Locate the cell with the specified text and output its (x, y) center coordinate. 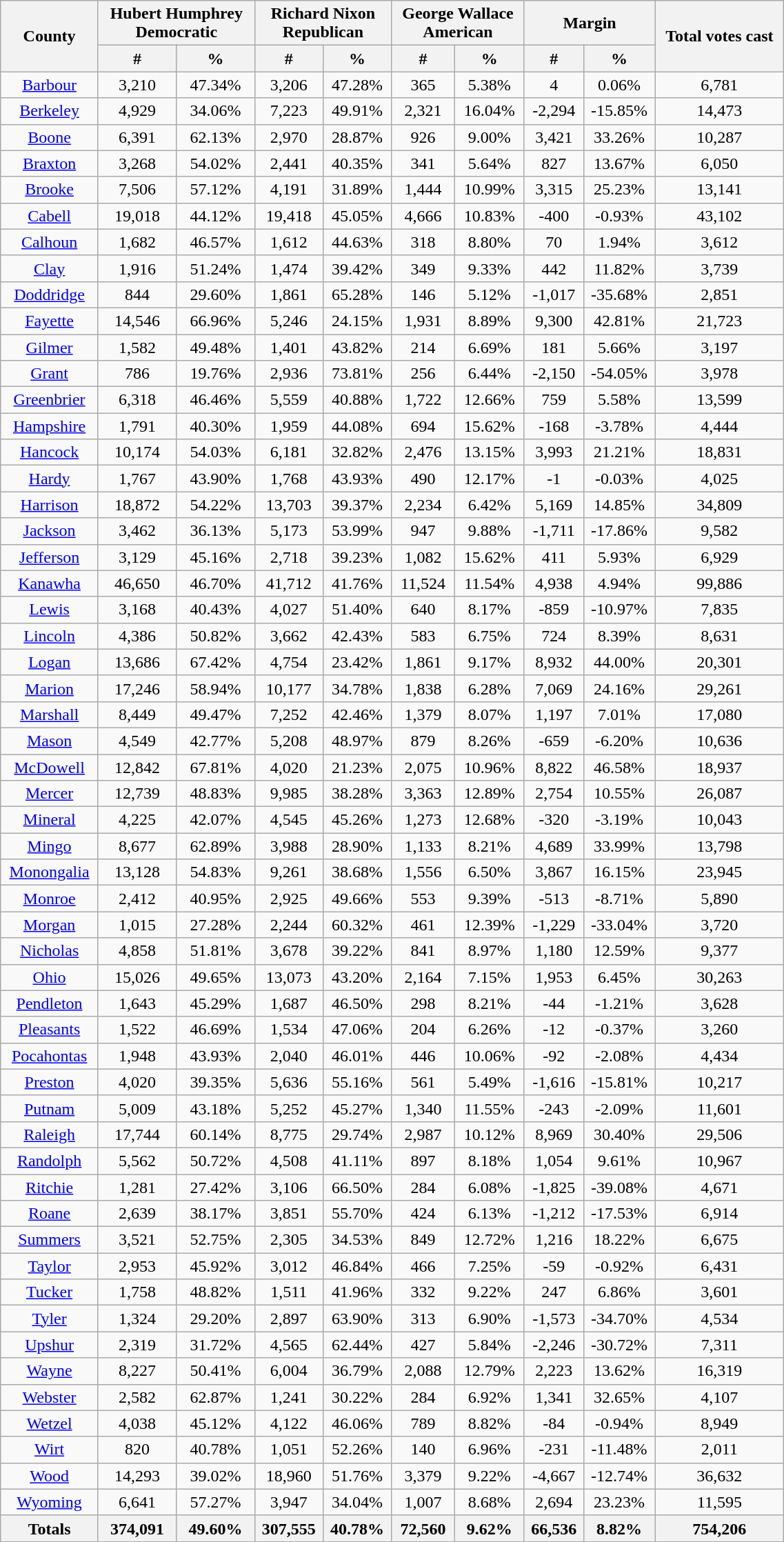
62.87% (215, 1397)
1,768 (288, 479)
-17.86% (619, 531)
39.42% (357, 268)
41.96% (357, 1292)
67.42% (215, 662)
4,929 (137, 111)
47.28% (357, 85)
30.22% (357, 1397)
341 (423, 163)
11.54% (490, 583)
55.70% (357, 1214)
42.07% (215, 820)
694 (423, 426)
442 (554, 268)
16,319 (720, 1371)
5.84% (490, 1345)
5,562 (137, 1161)
34,809 (720, 505)
8,932 (554, 662)
13,599 (720, 400)
14,473 (720, 111)
-12.74% (619, 1476)
44.08% (357, 426)
1,082 (423, 557)
3,168 (137, 610)
48.97% (357, 741)
466 (423, 1266)
6,431 (720, 1266)
1,340 (423, 1108)
9.00% (490, 137)
44.00% (619, 662)
28.90% (357, 846)
897 (423, 1161)
1,687 (288, 1003)
4,386 (137, 636)
44.12% (215, 216)
34.06% (215, 111)
9.62% (490, 1528)
3,197 (720, 347)
6.13% (490, 1214)
Tyler (50, 1319)
-243 (554, 1108)
1.94% (619, 242)
3,315 (554, 190)
6.50% (490, 872)
640 (423, 610)
15,026 (137, 977)
-1,573 (554, 1319)
38.68% (357, 872)
1,054 (554, 1161)
16.15% (619, 872)
9.88% (490, 531)
Roane (50, 1214)
48.83% (215, 794)
Kanawha (50, 583)
1,682 (137, 242)
43.18% (215, 1108)
49.48% (215, 347)
1,133 (423, 846)
-3.19% (619, 820)
427 (423, 1345)
13,128 (137, 872)
10,287 (720, 137)
2,639 (137, 1214)
46.84% (357, 1266)
44.63% (357, 242)
181 (554, 347)
-2,150 (554, 374)
66.50% (357, 1187)
-44 (554, 1003)
-15.81% (619, 1082)
3,206 (288, 85)
12.39% (490, 925)
Summers (50, 1240)
Hampshire (50, 426)
3,379 (423, 1476)
45.27% (357, 1108)
Total votes cast (720, 36)
-4,667 (554, 1476)
10,217 (720, 1082)
10.55% (619, 794)
Clay (50, 268)
5.49% (490, 1082)
Taylor (50, 1266)
46.57% (215, 242)
8.97% (490, 951)
8,631 (720, 636)
42.46% (357, 714)
247 (554, 1292)
30.40% (619, 1134)
3,662 (288, 636)
19,018 (137, 216)
-1,616 (554, 1082)
1,051 (288, 1450)
4,225 (137, 820)
11,595 (720, 1502)
17,246 (137, 688)
Margin (590, 23)
10.96% (490, 768)
349 (423, 268)
879 (423, 741)
841 (423, 951)
6.08% (490, 1187)
-0.03% (619, 479)
14,293 (137, 1476)
51.81% (215, 951)
8.68% (490, 1502)
7,252 (288, 714)
Wayne (50, 1371)
Grant (50, 374)
50.82% (215, 636)
214 (423, 347)
3,988 (288, 846)
10.06% (490, 1056)
30,263 (720, 977)
31.89% (357, 190)
4,671 (720, 1187)
1,341 (554, 1397)
41.76% (357, 583)
13.67% (619, 163)
6.96% (490, 1450)
1,474 (288, 268)
13,703 (288, 505)
-54.05% (619, 374)
4,666 (423, 216)
9.33% (490, 268)
6.28% (490, 688)
54.22% (215, 505)
1,791 (137, 426)
63.90% (357, 1319)
10,967 (720, 1161)
-2.09% (619, 1108)
6.90% (490, 1319)
3,612 (720, 242)
724 (554, 636)
32.82% (357, 452)
-35.68% (619, 294)
1,959 (288, 426)
3,867 (554, 872)
3,363 (423, 794)
1,197 (554, 714)
41,712 (288, 583)
6,781 (720, 85)
46.58% (619, 768)
849 (423, 1240)
13,686 (137, 662)
1,273 (423, 820)
1,444 (423, 190)
40.43% (215, 610)
6.26% (490, 1030)
42.43% (357, 636)
5,636 (288, 1082)
51.24% (215, 268)
-15.85% (619, 111)
49.91% (357, 111)
-0.94% (619, 1423)
Tucker (50, 1292)
Gilmer (50, 347)
42.77% (215, 741)
8,227 (137, 1371)
Cabell (50, 216)
60.32% (357, 925)
24.16% (619, 688)
Braxton (50, 163)
60.14% (215, 1134)
-2,294 (554, 111)
12,739 (137, 794)
5.58% (619, 400)
-34.70% (619, 1319)
-1,711 (554, 531)
49.65% (215, 977)
1,722 (423, 400)
3,947 (288, 1502)
62.44% (357, 1345)
9,300 (554, 321)
6,914 (720, 1214)
43.20% (357, 977)
46.46% (215, 400)
4,027 (288, 610)
18,960 (288, 1476)
-92 (554, 1056)
19.76% (215, 374)
5.64% (490, 163)
57.12% (215, 190)
926 (423, 137)
73.81% (357, 374)
40.35% (357, 163)
46.69% (215, 1030)
62.89% (215, 846)
4,107 (720, 1397)
50.72% (215, 1161)
7,506 (137, 190)
1,401 (288, 347)
8,949 (720, 1423)
365 (423, 85)
66.96% (215, 321)
12.89% (490, 794)
21,723 (720, 321)
45.16% (215, 557)
Randolph (50, 1161)
583 (423, 636)
789 (423, 1423)
8,969 (554, 1134)
Preston (50, 1082)
5,173 (288, 531)
3,210 (137, 85)
8.26% (490, 741)
Mercer (50, 794)
827 (554, 163)
Harrison (50, 505)
66,536 (554, 1528)
18.22% (619, 1240)
374,091 (137, 1528)
947 (423, 531)
8.18% (490, 1161)
-168 (554, 426)
-320 (554, 820)
11,524 (423, 583)
318 (423, 242)
3,739 (720, 268)
8,677 (137, 846)
49.60% (215, 1528)
1,180 (554, 951)
-17.53% (619, 1214)
Barbour (50, 85)
2,582 (137, 1397)
13.15% (490, 452)
23,945 (720, 872)
307,555 (288, 1528)
5,009 (137, 1108)
29,261 (720, 688)
18,831 (720, 452)
40.30% (215, 426)
41.11% (357, 1161)
Mason (50, 741)
6,181 (288, 452)
40.95% (215, 899)
27.28% (215, 925)
45.92% (215, 1266)
39.35% (215, 1082)
27.42% (215, 1187)
-59 (554, 1266)
5.38% (490, 85)
1,534 (288, 1030)
2,305 (288, 1240)
5.66% (619, 347)
Ohio (50, 977)
31.72% (215, 1345)
13,798 (720, 846)
6,050 (720, 163)
County (50, 36)
17,744 (137, 1134)
Monongalia (50, 872)
9,261 (288, 872)
313 (423, 1319)
33.99% (619, 846)
4,754 (288, 662)
51.40% (357, 610)
4,122 (288, 1423)
1,758 (137, 1292)
2,321 (423, 111)
46.01% (357, 1056)
4,038 (137, 1423)
57.27% (215, 1502)
4,545 (288, 820)
-2.08% (619, 1056)
2,223 (554, 1371)
Putnam (50, 1108)
51.76% (357, 1476)
55.16% (357, 1082)
3,720 (720, 925)
8.89% (490, 321)
3,421 (554, 137)
-400 (554, 216)
-30.72% (619, 1345)
13,073 (288, 977)
1,241 (288, 1397)
5,559 (288, 400)
Wirt (50, 1450)
10,043 (720, 820)
2,164 (423, 977)
49.47% (215, 714)
10.12% (490, 1134)
-1,229 (554, 925)
29.20% (215, 1319)
2,244 (288, 925)
490 (423, 479)
36.79% (357, 1371)
52.26% (357, 1450)
45.29% (215, 1003)
Marshall (50, 714)
8.80% (490, 242)
3,678 (288, 951)
2,897 (288, 1319)
43.90% (215, 479)
446 (423, 1056)
6.44% (490, 374)
70 (554, 242)
36.13% (215, 531)
8.17% (490, 610)
2,754 (554, 794)
38.17% (215, 1214)
7.15% (490, 977)
5,246 (288, 321)
298 (423, 1003)
1,916 (137, 268)
-1,825 (554, 1187)
Logan (50, 662)
-1,017 (554, 294)
58.94% (215, 688)
Lincoln (50, 636)
29,506 (720, 1134)
Webster (50, 1397)
4,025 (720, 479)
4,549 (137, 741)
-0.93% (619, 216)
2,441 (288, 163)
Wyoming (50, 1502)
146 (423, 294)
204 (423, 1030)
4 (554, 85)
Morgan (50, 925)
7,835 (720, 610)
461 (423, 925)
11.82% (619, 268)
Pleasants (50, 1030)
332 (423, 1292)
3,993 (554, 452)
8,775 (288, 1134)
-0.92% (619, 1266)
Calhoun (50, 242)
46,650 (137, 583)
820 (137, 1450)
9.61% (619, 1161)
4,508 (288, 1161)
Monroe (50, 899)
3,978 (720, 374)
2,694 (554, 1502)
1,379 (423, 714)
72,560 (423, 1528)
Boone (50, 137)
21.21% (619, 452)
6,391 (137, 137)
4,191 (288, 190)
33.26% (619, 137)
Doddridge (50, 294)
1,612 (288, 242)
10.99% (490, 190)
2,987 (423, 1134)
-39.08% (619, 1187)
786 (137, 374)
12.59% (619, 951)
9,582 (720, 531)
8.39% (619, 636)
8.07% (490, 714)
46.50% (357, 1003)
28.87% (357, 137)
Berkeley (50, 111)
-1 (554, 479)
553 (423, 899)
Greenbrier (50, 400)
14,546 (137, 321)
1,948 (137, 1056)
7.25% (490, 1266)
Pocahontas (50, 1056)
1,931 (423, 321)
1,953 (554, 977)
759 (554, 400)
-1,212 (554, 1214)
21.23% (357, 768)
2,234 (423, 505)
4,565 (288, 1345)
4,434 (720, 1056)
99,886 (720, 583)
6.42% (490, 505)
53.99% (357, 531)
5,890 (720, 899)
4,689 (554, 846)
-231 (554, 1450)
23.23% (619, 1502)
6.75% (490, 636)
1,324 (137, 1319)
12.79% (490, 1371)
5.93% (619, 557)
Fayette (50, 321)
46.70% (215, 583)
6,004 (288, 1371)
46.06% (357, 1423)
4,938 (554, 583)
2,925 (288, 899)
5,208 (288, 741)
3,129 (137, 557)
754,206 (720, 1528)
12.68% (490, 820)
2,319 (137, 1345)
34.04% (357, 1502)
-6.20% (619, 741)
Hardy (50, 479)
10,177 (288, 688)
7,311 (720, 1345)
7,223 (288, 111)
43.82% (357, 347)
Raleigh (50, 1134)
36,632 (720, 1476)
67.81% (215, 768)
48.82% (215, 1292)
9,985 (288, 794)
9,377 (720, 951)
10.83% (490, 216)
29.60% (215, 294)
9.17% (490, 662)
2,088 (423, 1371)
-8.71% (619, 899)
Jefferson (50, 557)
10,174 (137, 452)
54.03% (215, 452)
4,534 (720, 1319)
3,601 (720, 1292)
24.15% (357, 321)
5,169 (554, 505)
-3.78% (619, 426)
50.41% (215, 1371)
1,582 (137, 347)
Totals (50, 1528)
54.83% (215, 872)
19,418 (288, 216)
47.34% (215, 85)
Richard NixonRepublican (323, 23)
6,929 (720, 557)
2,040 (288, 1056)
45.26% (357, 820)
45.12% (215, 1423)
2,412 (137, 899)
40.88% (357, 400)
7.01% (619, 714)
Marion (50, 688)
140 (423, 1450)
62.13% (215, 137)
45.05% (357, 216)
0.06% (619, 85)
6,318 (137, 400)
26,087 (720, 794)
6,675 (720, 1240)
Mingo (50, 846)
Jackson (50, 531)
-12 (554, 1030)
49.66% (357, 899)
1,281 (137, 1187)
1,767 (137, 479)
1,007 (423, 1502)
Hancock (50, 452)
18,937 (720, 768)
Ritchie (50, 1187)
34.78% (357, 688)
2,936 (288, 374)
Upshur (50, 1345)
43,102 (720, 216)
5.12% (490, 294)
561 (423, 1082)
1,643 (137, 1003)
12.66% (490, 400)
-84 (554, 1423)
6.69% (490, 347)
256 (423, 374)
1,838 (423, 688)
3,268 (137, 163)
6.92% (490, 1397)
1,015 (137, 925)
4,444 (720, 426)
2,075 (423, 768)
8,822 (554, 768)
23.42% (357, 662)
39.23% (357, 557)
2,011 (720, 1450)
3,851 (288, 1214)
12.17% (490, 479)
Hubert HumphreyDemocratic (177, 23)
42.81% (619, 321)
12.72% (490, 1240)
13,141 (720, 190)
2,953 (137, 1266)
2,718 (288, 557)
4,858 (137, 951)
6.45% (619, 977)
-659 (554, 741)
Lewis (50, 610)
10,636 (720, 741)
1,216 (554, 1240)
32.65% (619, 1397)
844 (137, 294)
47.06% (357, 1030)
Wood (50, 1476)
McDowell (50, 768)
2,970 (288, 137)
38.28% (357, 794)
3,521 (137, 1240)
54.02% (215, 163)
18,872 (137, 505)
-33.04% (619, 925)
Pendleton (50, 1003)
-0.37% (619, 1030)
Wetzel (50, 1423)
-10.97% (619, 610)
3,628 (720, 1003)
3,462 (137, 531)
George WallaceAmerican (458, 23)
11.55% (490, 1108)
8,449 (137, 714)
Nicholas (50, 951)
39.22% (357, 951)
Mineral (50, 820)
25.23% (619, 190)
-2,246 (554, 1345)
34.53% (357, 1240)
11,601 (720, 1108)
16.04% (490, 111)
Brooke (50, 190)
4.94% (619, 583)
-11.48% (619, 1450)
2,476 (423, 452)
-1.21% (619, 1003)
12,842 (137, 768)
13.62% (619, 1371)
-859 (554, 610)
3,260 (720, 1030)
3,012 (288, 1266)
39.02% (215, 1476)
9.39% (490, 899)
411 (554, 557)
6.86% (619, 1292)
14.85% (619, 505)
20,301 (720, 662)
39.37% (357, 505)
3,106 (288, 1187)
6,641 (137, 1502)
-513 (554, 899)
1,522 (137, 1030)
7,069 (554, 688)
29.74% (357, 1134)
52.75% (215, 1240)
1,511 (288, 1292)
1,556 (423, 872)
5,252 (288, 1108)
424 (423, 1214)
17,080 (720, 714)
65.28% (357, 294)
2,851 (720, 294)
